Return the (x, y) coordinate for the center point of the cell that contains the specified text.  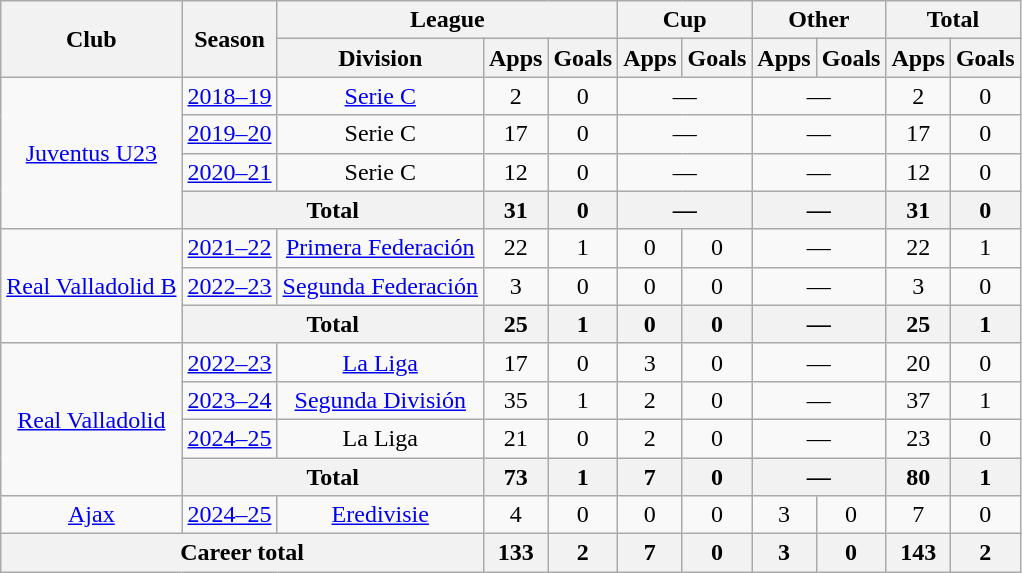
Segunda División (380, 400)
2023–24 (230, 400)
37 (918, 400)
2020–21 (230, 172)
2019–20 (230, 134)
21 (515, 438)
80 (918, 477)
73 (515, 477)
143 (918, 553)
Career total (242, 553)
Segunda Federación (380, 286)
20 (918, 362)
4 (515, 515)
Real Valladolid B (92, 286)
35 (515, 400)
Division (380, 58)
133 (515, 553)
Primera Federación (380, 248)
Eredivisie (380, 515)
League (448, 20)
Real Valladolid (92, 419)
Juventus U23 (92, 153)
2018–19 (230, 96)
Other (819, 20)
Season (230, 39)
Ajax (92, 515)
Club (92, 39)
23 (918, 438)
2021–22 (230, 248)
Cup (685, 20)
